Detect which cell encompasses the target text, then output its (X, Y) center coordinate. 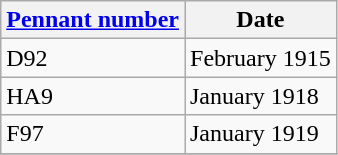
January 1919 (260, 134)
January 1918 (260, 96)
D92 (93, 58)
Date (260, 20)
February 1915 (260, 58)
HA9 (93, 96)
Pennant number (93, 20)
F97 (93, 134)
